Identify which cell holds the provided text, then report its [x, y] central coordinate. 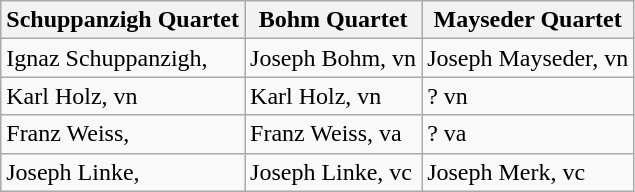
Franz Weiss, va [334, 134]
Franz Weiss, [123, 134]
Schuppanzigh Quartet [123, 20]
? vn [528, 96]
Joseph Merk, vc [528, 172]
Ignaz Schuppanzigh, [123, 58]
Bohm Quartet [334, 20]
Mayseder Quartet [528, 20]
? va [528, 134]
Joseph Bohm, vn [334, 58]
Joseph Linke, [123, 172]
Joseph Linke, vc [334, 172]
Joseph Mayseder, vn [528, 58]
